From the cell containing the given text, extract its center point as (X, Y) coordinate. 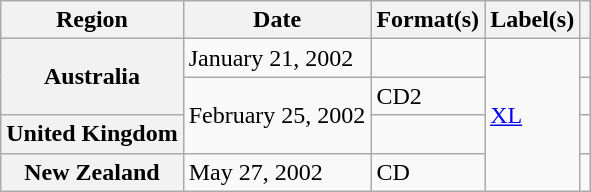
CD2 (428, 96)
Region (92, 20)
January 21, 2002 (277, 58)
February 25, 2002 (277, 115)
United Kingdom (92, 134)
CD (428, 172)
New Zealand (92, 172)
May 27, 2002 (277, 172)
Format(s) (428, 20)
XL (532, 115)
Australia (92, 77)
Label(s) (532, 20)
Date (277, 20)
